Return [X, Y] of the center of cell containing provided text 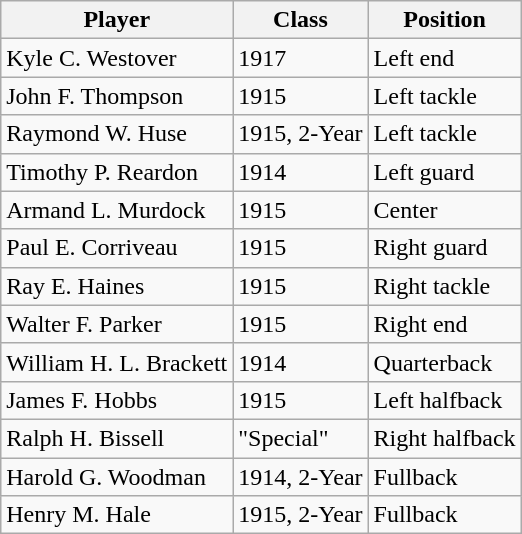
1917 [300, 58]
James F. Hobbs [117, 400]
Class [300, 20]
Right guard [444, 248]
Raymond W. Huse [117, 134]
Left end [444, 58]
Walter F. Parker [117, 324]
Henry M. Hale [117, 515]
Ralph H. Bissell [117, 438]
Left guard [444, 172]
Right halfback [444, 438]
Quarterback [444, 362]
Harold G. Woodman [117, 477]
Right end [444, 324]
Armand L. Murdock [117, 210]
Center [444, 210]
"Special" [300, 438]
Player [117, 20]
Position [444, 20]
William H. L. Brackett [117, 362]
1914, 2-Year [300, 477]
Left halfback [444, 400]
Ray E. Haines [117, 286]
Paul E. Corriveau [117, 248]
John F. Thompson [117, 96]
Right tackle [444, 286]
Kyle C. Westover [117, 58]
Timothy P. Reardon [117, 172]
